Extract the [X, Y] coordinate from the center of the cell holding the provided text.  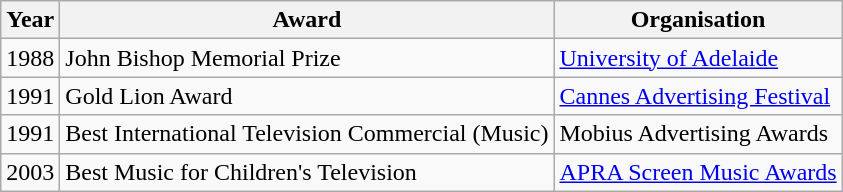
Year [30, 20]
Best Music for Children's Television [307, 172]
John Bishop Memorial Prize [307, 58]
Award [307, 20]
Organisation [698, 20]
University of Adelaide [698, 58]
Cannes Advertising Festival [698, 96]
Gold Lion Award [307, 96]
Mobius Advertising Awards [698, 134]
Best International Television Commercial (Music) [307, 134]
APRA Screen Music Awards [698, 172]
2003 [30, 172]
1988 [30, 58]
